Pinpoint the cell where the given text exists, returning its (X, Y) midpoint coordinate. 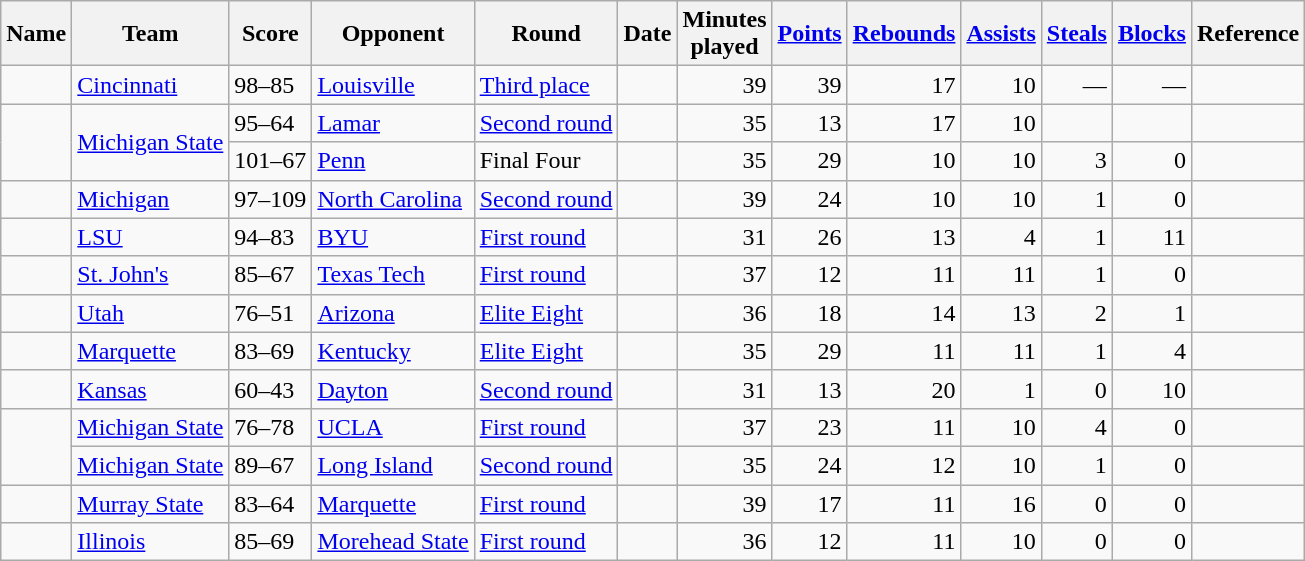
Murray State (150, 503)
Name (36, 34)
83–69 (270, 351)
Opponent (393, 34)
18 (810, 313)
Kansas (150, 389)
85–67 (270, 275)
Long Island (393, 465)
Louisville (393, 85)
Blocks (1152, 34)
Round (546, 34)
95–64 (270, 123)
89–67 (270, 465)
98–85 (270, 85)
97–109 (270, 199)
Dayton (393, 389)
Illinois (150, 542)
Arizona (393, 313)
Kentucky (393, 351)
94–83 (270, 237)
Final Four (546, 161)
26 (810, 237)
Utah (150, 313)
76–51 (270, 313)
Michigan (150, 199)
UCLA (393, 427)
Lamar (393, 123)
Steals (1076, 34)
Team (150, 34)
Penn (393, 161)
Cincinnati (150, 85)
Points (810, 34)
85–69 (270, 542)
St. John's (150, 275)
23 (810, 427)
Texas Tech (393, 275)
76–78 (270, 427)
Date (648, 34)
14 (904, 313)
Morehead State (393, 542)
Third place (546, 85)
83–64 (270, 503)
101–67 (270, 161)
2 (1076, 313)
3 (1076, 161)
Minutes played (724, 34)
60–43 (270, 389)
Score (270, 34)
BYU (393, 237)
LSU (150, 237)
North Carolina (393, 199)
Reference (1248, 34)
16 (1001, 503)
Assists (1001, 34)
20 (904, 389)
Rebounds (904, 34)
